For the text-containing cell, return its midpoint in [X, Y] coordinate format. 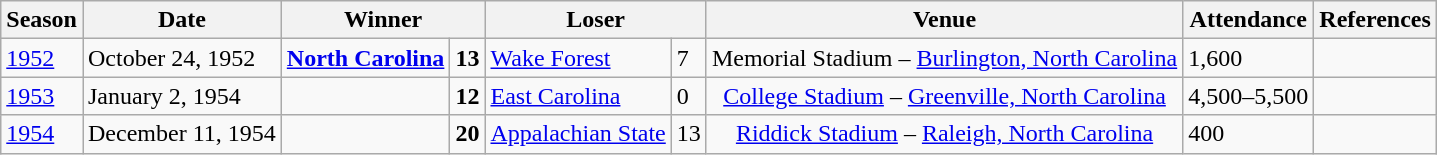
January 2, 1954 [182, 96]
Wake Forest [578, 58]
0 [688, 96]
7 [688, 58]
1953 [42, 96]
12 [468, 96]
Season [42, 20]
East Carolina [578, 96]
References [1376, 20]
December 11, 1954 [182, 134]
400 [1248, 134]
North Carolina [366, 58]
20 [468, 134]
Date [182, 20]
Venue [944, 20]
Appalachian State [578, 134]
October 24, 1952 [182, 58]
Memorial Stadium – Burlington, North Carolina [944, 58]
Winner [383, 20]
Attendance [1248, 20]
Loser [596, 20]
College Stadium – Greenville, North Carolina [944, 96]
1,600 [1248, 58]
1952 [42, 58]
Riddick Stadium – Raleigh, North Carolina [944, 134]
1954 [42, 134]
4,500–5,500 [1248, 96]
